For the text-containing cell, return its midpoint in (x, y) coordinate format. 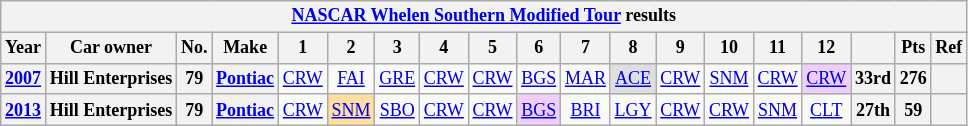
276 (913, 78)
BRI (586, 110)
No. (194, 48)
CLT (826, 110)
Car owner (110, 48)
33rd (874, 78)
2007 (24, 78)
ACE (633, 78)
4 (444, 48)
7 (586, 48)
11 (778, 48)
Pts (913, 48)
LGY (633, 110)
5 (492, 48)
9 (680, 48)
6 (539, 48)
NASCAR Whelen Southern Modified Tour results (484, 16)
GRE (398, 78)
10 (730, 48)
Make (246, 48)
2013 (24, 110)
2 (351, 48)
1 (302, 48)
Ref (949, 48)
Year (24, 48)
MAR (586, 78)
59 (913, 110)
8 (633, 48)
3 (398, 48)
27th (874, 110)
FAI (351, 78)
SBO (398, 110)
12 (826, 48)
